Find where the given text appears and provide that cell's center as (X, Y) coordinate. 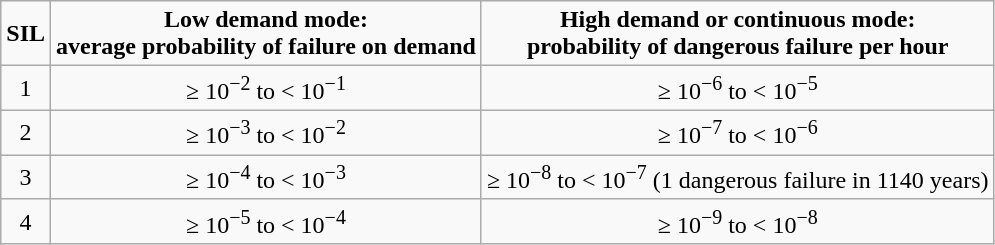
4 (26, 222)
≥ 10−6 to < 10−5 (738, 88)
1 (26, 88)
Low demand mode: average probability of failure on demand (266, 34)
≥ 10−8 to < 10−7 (1 dangerous failure in 1140 years) (738, 178)
≥ 10−5 to < 10−4 (266, 222)
≥ 10−7 to < 10−6 (738, 132)
≥ 10−9 to < 10−8 (738, 222)
≥ 10−4 to < 10−3 (266, 178)
≥ 10−2 to < 10−1 (266, 88)
2 (26, 132)
≥ 10−3 to < 10−2 (266, 132)
3 (26, 178)
High demand or continuous mode: probability of dangerous failure per hour (738, 34)
SIL (26, 34)
